Capture the cell that displays the provided text and extract its [x, y] central coordinate. 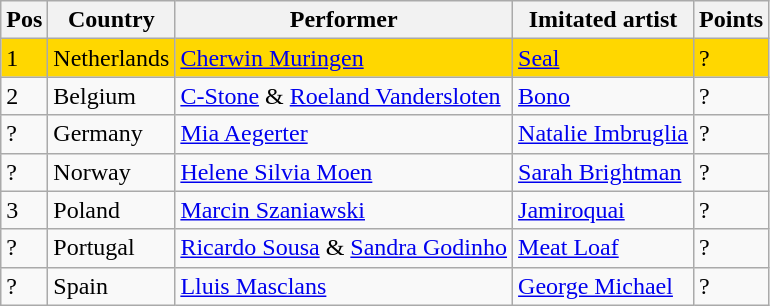
Germany [112, 134]
Portugal [112, 248]
George Michael [604, 286]
1 [24, 58]
Helene Silvia Moen [344, 172]
Sarah Brightman [604, 172]
3 [24, 210]
Mia Aegerter [344, 134]
Spain [112, 286]
Belgium [112, 96]
Lluis Masclans [344, 286]
Ricardo Sousa & Sandra Godinho [344, 248]
Performer [344, 20]
Imitated artist [604, 20]
Jamiroquai [604, 210]
Netherlands [112, 58]
Norway [112, 172]
Meat Loaf [604, 248]
Marcin Szaniawski [344, 210]
Points [732, 20]
C-Stone & Roeland Vandersloten [344, 96]
2 [24, 96]
Pos [24, 20]
Seal [604, 58]
Natalie Imbruglia [604, 134]
Bono [604, 96]
Country [112, 20]
Cherwin Muringen [344, 58]
Poland [112, 210]
